Output the (X, Y) coordinate of the center of the cell containing the given text.  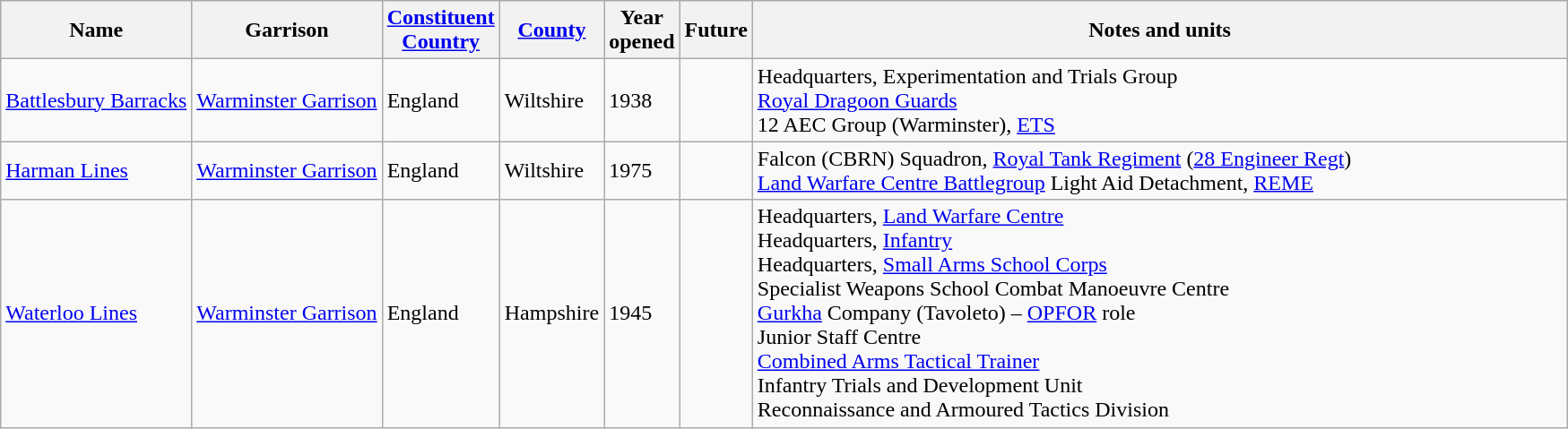
Yearopened (642, 30)
Harman Lines (97, 170)
Falcon (CBRN) Squadron, Royal Tank Regiment (28 Engineer Regt)Land Warfare Centre Battlegroup Light Aid Detachment, REME (1159, 170)
ConstituentCountry (441, 30)
Battlesbury Barracks (97, 100)
Hampshire (551, 313)
Garrison (287, 30)
Waterloo Lines (97, 313)
1938 (642, 100)
Headquarters, Experimentation and Trials GroupRoyal Dragoon Guards12 AEC Group (Warminster), ETS (1159, 100)
1975 (642, 170)
1945 (642, 313)
County (551, 30)
Notes and units (1159, 30)
Name (97, 30)
Future (715, 30)
